Extract the (X, Y) coordinate from the center of the cell holding the provided text.  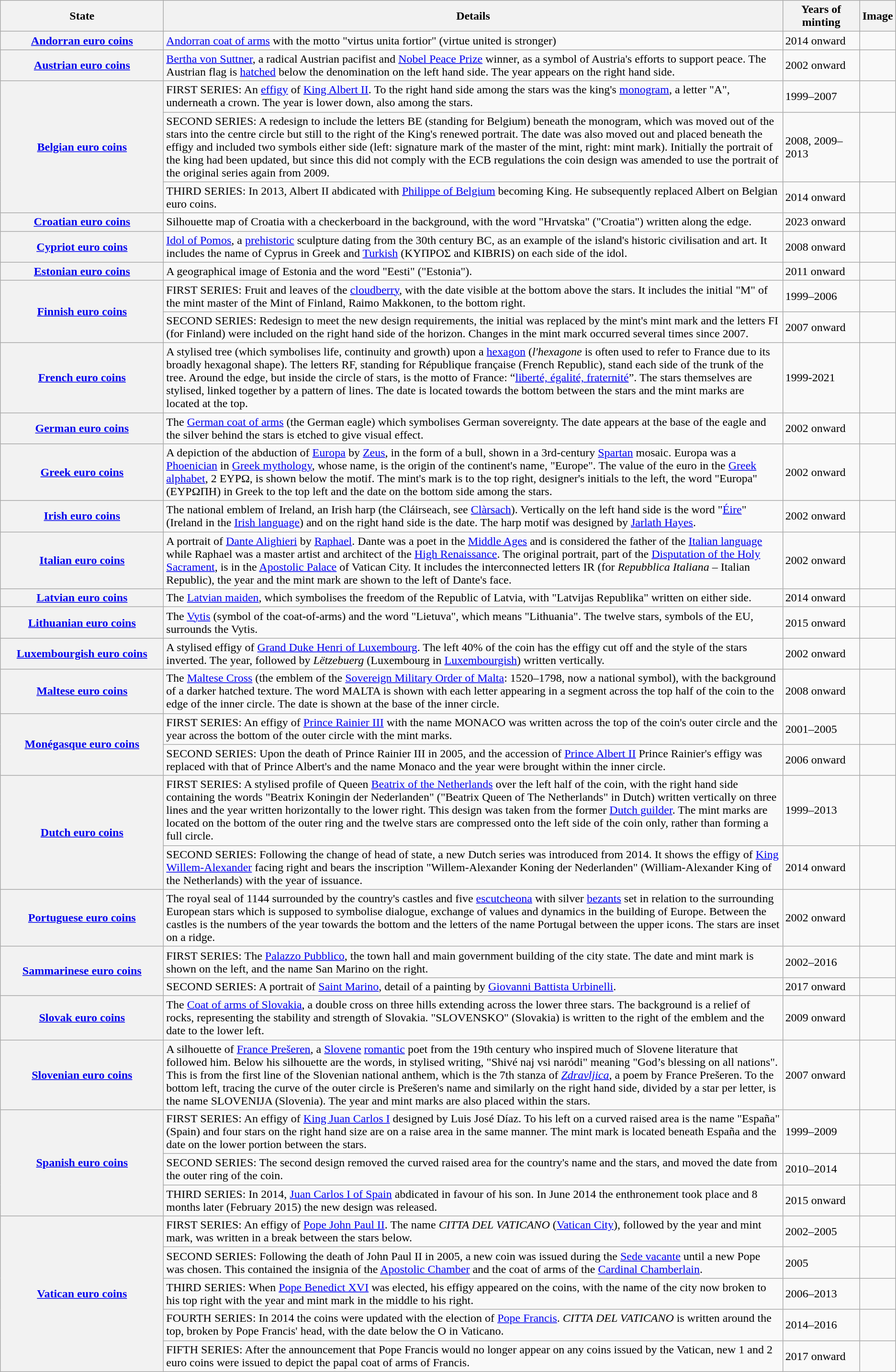
Image (878, 16)
Andorran euro coins (82, 41)
The Vytis (symbol of the coat-of-arms) and the word "Lietuva", which means "Lithuania". The twelve stars, symbols of the EU, surrounds the Vytis. (473, 623)
State (82, 16)
Andorran coat of arms with the motto "virtus unita fortior" (virtue united is stronger) (473, 41)
2023 onward (821, 222)
2009 onward (821, 1018)
A geographical image of Estonia and the word "Eesti" ("Estonia"). (473, 271)
Croatian euro coins (82, 222)
Sammarinese euro coins (82, 971)
2002–2016 (821, 962)
2001–2005 (821, 729)
SECOND SERIES: A portrait of Saint Marino, detail of a painting by Giovanni Battista Urbinelli. (473, 986)
2006–2013 (821, 1294)
Greek euro coins (82, 473)
Portuguese euro coins (82, 918)
Austrian euro coins (82, 65)
1999–2007 (821, 97)
Silhouette map of Croatia with a checkerboard in the background, with the word "Hrvatska" ("Croatia") written along the edge. (473, 222)
Lithuanian euro coins (82, 623)
French euro coins (82, 377)
Irish euro coins (82, 517)
The Latvian maiden, which symbolises the freedom of the Republic of Latvia, with "Latvijas Republika" written on either side. (473, 598)
Dutch euro coins (82, 832)
2002–2005 (821, 1231)
2011 onward (821, 271)
Slovak euro coins (82, 1018)
Slovenian euro coins (82, 1075)
1999–2006 (821, 296)
Years of minting (821, 16)
Details (473, 16)
Finnish euro coins (82, 311)
2014–2016 (821, 1325)
2006 onward (821, 760)
THIRD SERIES: In 2013, Albert II abdicated with Philippe of Belgium becoming King. He subsequently replaced Albert on Belgian euro coins. (473, 197)
Estonian euro coins (82, 271)
Latvian euro coins (82, 598)
German euro coins (82, 428)
Belgian euro coins (82, 147)
2008, 2009–2013 (821, 147)
1999–2013 (821, 810)
Italian euro coins (82, 561)
Spanish euro coins (82, 1163)
Maltese euro coins (82, 691)
1999–2009 (821, 1132)
Cypriot euro coins (82, 247)
1999-2021 (821, 377)
Monégasque euro coins (82, 744)
2010–2014 (821, 1169)
Luxembourgish euro coins (82, 653)
2005 (821, 1263)
Vatican euro coins (82, 1294)
